Scan for the cell matching the given text and deliver its (X, Y) coordinate at center. 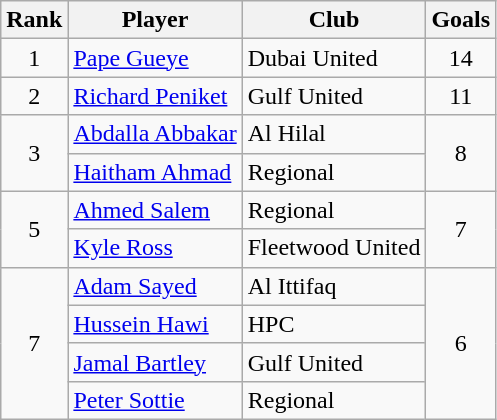
Abdalla Abbakar (155, 134)
1 (34, 58)
14 (461, 58)
Kyle Ross (155, 248)
Ahmed Salem (155, 210)
6 (461, 343)
11 (461, 96)
Hussein Hawi (155, 324)
Pape Gueye (155, 58)
Dubai United (334, 58)
Club (334, 20)
8 (461, 153)
3 (34, 153)
Goals (461, 20)
2 (34, 96)
Jamal Bartley (155, 362)
Rank (34, 20)
Fleetwood United (334, 248)
5 (34, 229)
Al Hilal (334, 134)
Player (155, 20)
Haitham Ahmad (155, 172)
Al Ittifaq (334, 286)
Adam Sayed (155, 286)
Peter Sottie (155, 400)
Richard Peniket (155, 96)
HPC (334, 324)
